Detect which cell encompasses the target text, then output its (x, y) center coordinate. 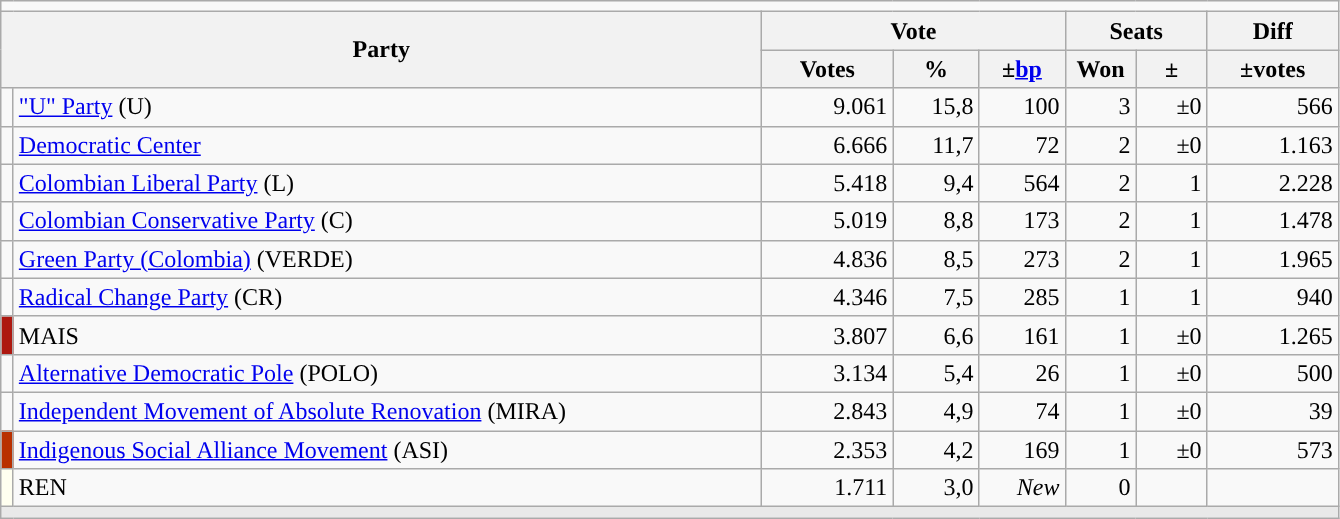
9.061 (828, 107)
5,4 (936, 373)
273 (1022, 259)
MAIS (387, 335)
500 (1272, 373)
8,5 (936, 259)
573 (1272, 449)
REN (387, 488)
74 (1022, 411)
% (936, 69)
2.843 (828, 411)
Votes (828, 69)
3.807 (828, 335)
72 (1022, 145)
11,7 (936, 145)
3 (1100, 107)
566 (1272, 107)
940 (1272, 297)
3,0 (936, 488)
1.478 (1272, 221)
2.228 (1272, 183)
3.134 (828, 373)
"U" Party (U) (387, 107)
0 (1100, 488)
±bp (1022, 69)
1.711 (828, 488)
Democratic Center (387, 145)
4.346 (828, 297)
161 (1022, 335)
Seats (1136, 31)
5.418 (828, 183)
Party (382, 50)
6,6 (936, 335)
1.265 (1272, 335)
Vote (914, 31)
Won (1100, 69)
39 (1272, 411)
285 (1022, 297)
1.163 (1272, 145)
173 (1022, 221)
15,8 (936, 107)
Alternative Democratic Pole (POLO) (387, 373)
Green Party (Colombia) (VERDE) (387, 259)
4.836 (828, 259)
9,4 (936, 183)
5.019 (828, 221)
100 (1022, 107)
New (1022, 488)
Colombian Liberal Party (L) (387, 183)
Independent Movement of Absolute Renovation (MIRA) (387, 411)
Colombian Conservative Party (C) (387, 221)
4,2 (936, 449)
8,8 (936, 221)
4,9 (936, 411)
6.666 (828, 145)
7,5 (936, 297)
± (1172, 69)
169 (1022, 449)
Indigenous Social Alliance Movement (ASI) (387, 449)
Diff (1272, 31)
±votes (1272, 69)
564 (1022, 183)
Radical Change Party (CR) (387, 297)
26 (1022, 373)
1.965 (1272, 259)
2.353 (828, 449)
